Extract the [X, Y] coordinate from the center of the cell holding the provided text.  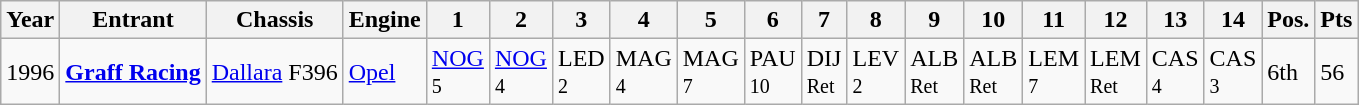
MAG7 [710, 72]
DIJRet [824, 72]
3 [581, 20]
14 [1233, 20]
6th [1288, 72]
7 [824, 20]
1996 [30, 72]
Graff Racing [133, 72]
Chassis [274, 20]
Engine [384, 20]
1 [458, 20]
LEM7 [1054, 72]
11 [1054, 20]
Year [30, 20]
NOG5 [458, 72]
MAG4 [644, 72]
56 [1336, 72]
PAU10 [772, 72]
12 [1116, 20]
2 [520, 20]
13 [1175, 20]
LEMRet [1116, 72]
5 [710, 20]
Pts [1336, 20]
Pos. [1288, 20]
Opel [384, 72]
LEV2 [876, 72]
6 [772, 20]
CAS4 [1175, 72]
NOG4 [520, 72]
10 [994, 20]
LED2 [581, 72]
Entrant [133, 20]
4 [644, 20]
8 [876, 20]
CAS3 [1233, 72]
9 [934, 20]
Dallara F396 [274, 72]
